Detect which cell encompasses the target text, then output its [x, y] center coordinate. 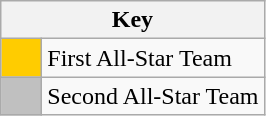
First All-Star Team [153, 58]
Second All-Star Team [153, 96]
Key [132, 20]
